Locate the cell with the specified text and output its (X, Y) center coordinate. 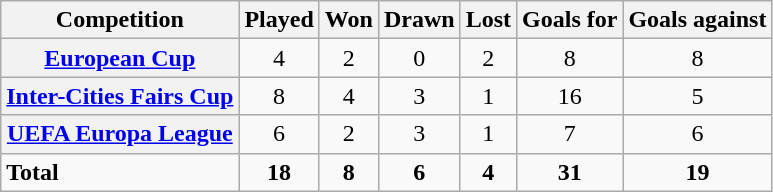
Goals against (698, 20)
7 (570, 134)
Inter-Cities Fairs Cup (120, 96)
31 (570, 172)
0 (419, 58)
5 (698, 96)
Goals for (570, 20)
UEFA Europa League (120, 134)
Played (279, 20)
Drawn (419, 20)
Won (348, 20)
19 (698, 172)
Competition (120, 20)
16 (570, 96)
European Cup (120, 58)
18 (279, 172)
Lost (488, 20)
Total (120, 172)
